Identify which cell holds the provided text, then report its (X, Y) central coordinate. 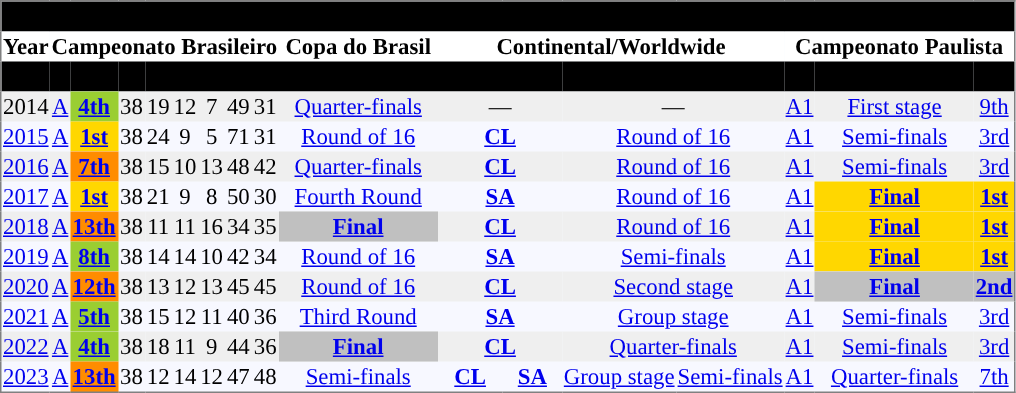
2020 (26, 287)
30 (266, 197)
2016 (26, 167)
2019 (26, 257)
2022 (26, 347)
18 (158, 347)
2015 (26, 137)
Campeonato Paulista (900, 47)
Fourth Round (358, 197)
2014 (26, 107)
47 (238, 378)
44 (238, 347)
Copa do Brasil (358, 47)
Second stage (673, 287)
35 (266, 227)
19 (158, 107)
40 (238, 317)
12th (94, 287)
5 (212, 137)
49 (238, 107)
Third Round (358, 317)
Campeonato Brasileiro (164, 47)
8 (212, 197)
24 (158, 137)
2nd (994, 287)
Last Ten Seasons (508, 16)
16 (212, 227)
8th (94, 257)
Continental/Worldwide (611, 47)
9th (994, 107)
5th (94, 317)
2018 (26, 227)
2021 (26, 317)
Year (26, 47)
Competition (500, 77)
21 (158, 197)
7 (212, 107)
50 (238, 197)
2023 (26, 378)
First stage (894, 107)
71 (238, 137)
2017 (26, 197)
